For the text-containing cell, return its midpoint in [X, Y] coordinate format. 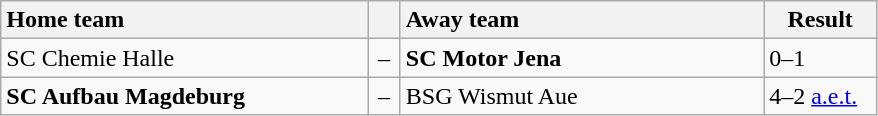
0–1 [820, 58]
BSG Wismut Aue [582, 96]
SC Motor Jena [582, 58]
Result [820, 20]
Home team [184, 20]
4–2 a.e.t. [820, 96]
SC Chemie Halle [184, 58]
SC Aufbau Magdeburg [184, 96]
Away team [582, 20]
